Output the [x, y] coordinate of the center of the cell containing the given text.  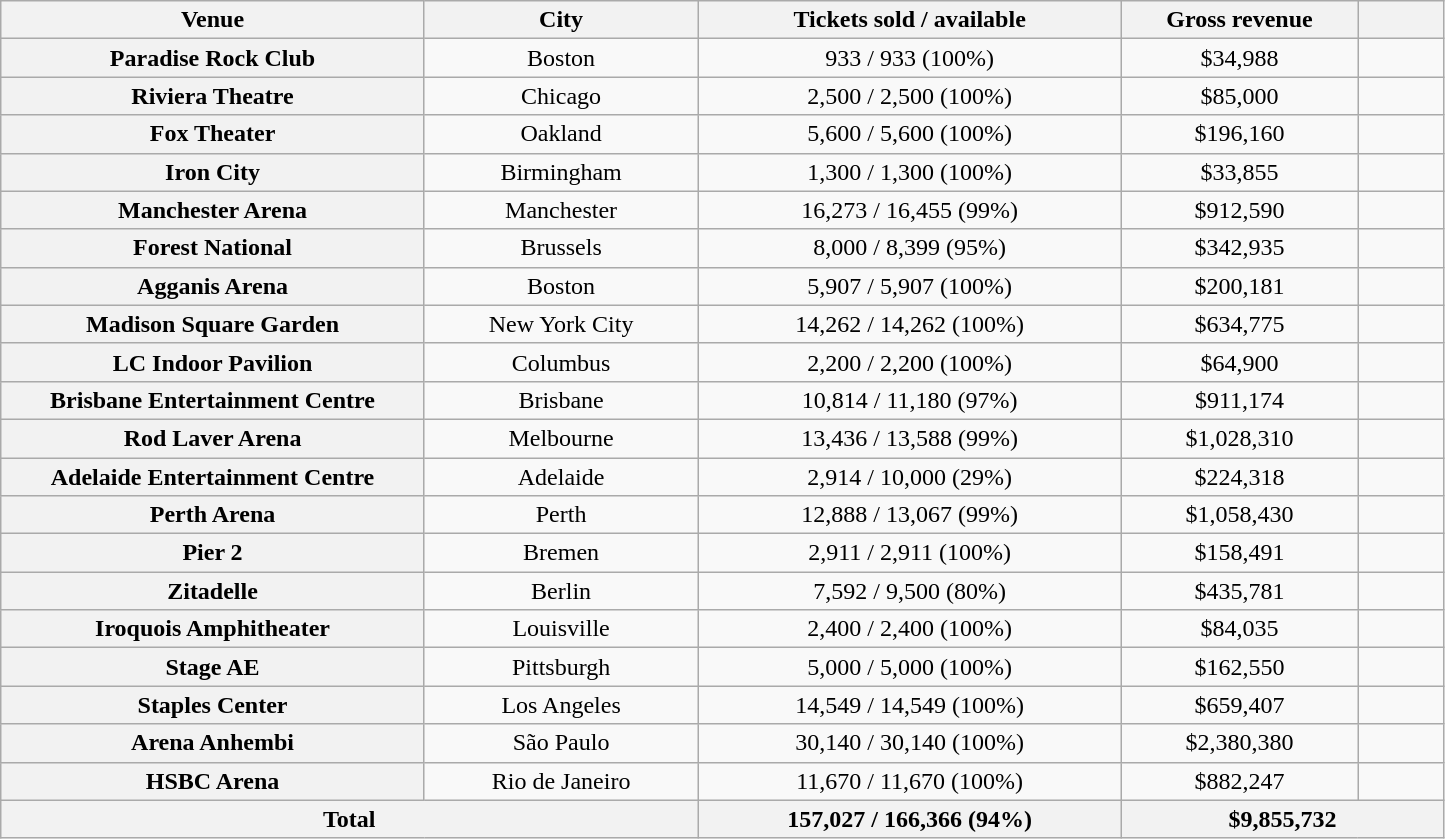
14,262 / 14,262 (100%) [910, 324]
$912,590 [1239, 210]
Los Angeles [561, 705]
Louisville [561, 629]
Forest National [213, 248]
2,400 / 2,400 (100%) [910, 629]
1,300 / 1,300 (100%) [910, 172]
2,911 / 2,911 (100%) [910, 553]
Iron City [213, 172]
Brussels [561, 248]
933 / 933 (100%) [910, 58]
$659,407 [1239, 705]
$634,775 [1239, 324]
$1,058,430 [1239, 515]
Adelaide Entertainment Centre [213, 477]
157,027 / 166,366 (94%) [910, 819]
Columbus [561, 362]
16,273 / 16,455 (99%) [910, 210]
$200,181 [1239, 286]
Pittsburgh [561, 667]
Fox Theater [213, 134]
São Paulo [561, 743]
LC Indoor Pavilion [213, 362]
7,592 / 9,500 (80%) [910, 591]
Manchester Arena [213, 210]
Perth Arena [213, 515]
Tickets sold / available [910, 20]
$435,781 [1239, 591]
Rio de Janeiro [561, 781]
$34,988 [1239, 58]
Agganis Arena [213, 286]
Riviera Theatre [213, 96]
$2,380,380 [1239, 743]
New York City [561, 324]
Oakland [561, 134]
5,907 / 5,907 (100%) [910, 286]
Stage AE [213, 667]
Berlin [561, 591]
Arena Anhembi [213, 743]
City [561, 20]
5,000 / 5,000 (100%) [910, 667]
11,670 / 11,670 (100%) [910, 781]
Manchester [561, 210]
Brisbane [561, 400]
$224,318 [1239, 477]
$162,550 [1239, 667]
Pier 2 [213, 553]
2,914 / 10,000 (29%) [910, 477]
$1,028,310 [1239, 438]
Gross revenue [1239, 20]
Perth [561, 515]
Bremen [561, 553]
14,549 / 14,549 (100%) [910, 705]
HSBC Arena [213, 781]
2,500 / 2,500 (100%) [910, 96]
Total [350, 819]
10,814 / 11,180 (97%) [910, 400]
30,140 / 30,140 (100%) [910, 743]
Staples Center [213, 705]
$158,491 [1239, 553]
13,436 / 13,588 (99%) [910, 438]
8,000 / 8,399 (95%) [910, 248]
Birmingham [561, 172]
Iroquois Amphitheater [213, 629]
5,600 / 5,600 (100%) [910, 134]
$911,174 [1239, 400]
$196,160 [1239, 134]
2,200 / 2,200 (100%) [910, 362]
Madison Square Garden [213, 324]
Melbourne [561, 438]
Paradise Rock Club [213, 58]
Rod Laver Arena [213, 438]
Venue [213, 20]
$342,935 [1239, 248]
12,888 / 13,067 (99%) [910, 515]
$64,900 [1239, 362]
Chicago [561, 96]
$84,035 [1239, 629]
Zitadelle [213, 591]
$85,000 [1239, 96]
Adelaide [561, 477]
$9,855,732 [1282, 819]
Brisbane Entertainment Centre [213, 400]
$33,855 [1239, 172]
$882,247 [1239, 781]
